Identify which cell holds the provided text, then report its [x, y] central coordinate. 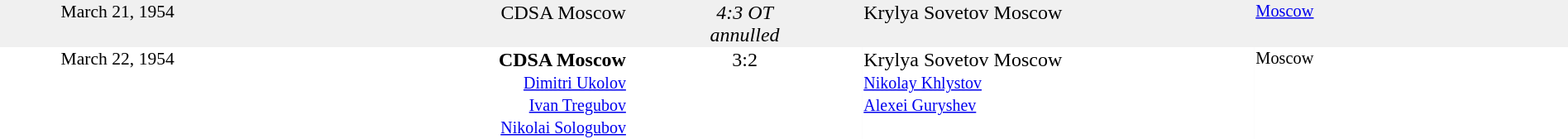
Krylya Sovetov Moscow [1059, 23]
4:3 OT annulled [744, 23]
3:2 [744, 93]
CDSA Moscow [431, 23]
CDSA MoscowDimitri UkolovIvan TregubovNikolai Sologubov [431, 93]
March 22, 1954 [117, 93]
Krylya Sovetov MoscowNikolay KhlystovAlexei Guryshev [1059, 93]
March 21, 1954 [117, 23]
